Identify which cell holds the provided text, then report its (X, Y) central coordinate. 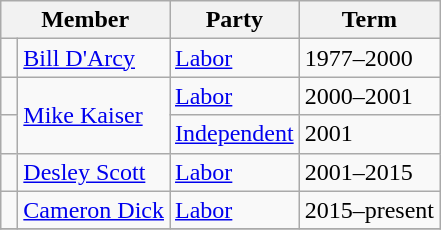
Party (235, 20)
Independent (235, 134)
2001–2015 (369, 172)
2015–present (369, 210)
Term (369, 20)
Cameron Dick (94, 210)
Bill D'Arcy (94, 58)
Mike Kaiser (94, 115)
2001 (369, 134)
1977–2000 (369, 58)
2000–2001 (369, 96)
Member (86, 20)
Desley Scott (94, 172)
